Extract the (x, y) coordinate from the center of the cell holding the provided text.  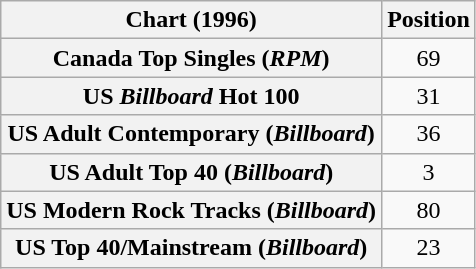
US Modern Rock Tracks (Billboard) (192, 210)
3 (429, 172)
36 (429, 134)
31 (429, 96)
69 (429, 58)
23 (429, 248)
80 (429, 210)
Canada Top Singles (RPM) (192, 58)
Position (429, 20)
US Top 40/Mainstream (Billboard) (192, 248)
US Adult Top 40 (Billboard) (192, 172)
Chart (1996) (192, 20)
US Billboard Hot 100 (192, 96)
US Adult Contemporary (Billboard) (192, 134)
